Capture the cell that displays the provided text and extract its [X, Y] central coordinate. 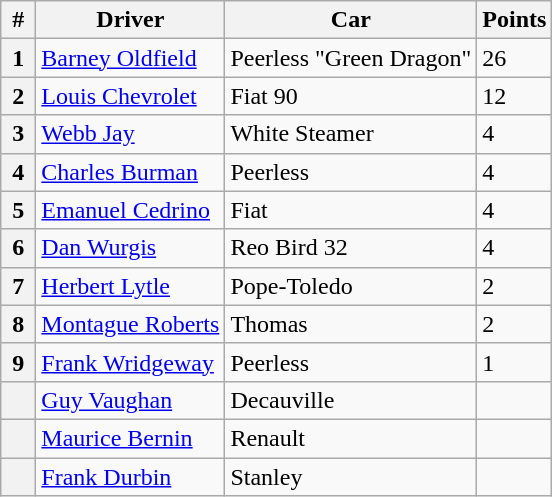
3 [18, 134]
Thomas [351, 324]
Montague Roberts [130, 324]
9 [18, 362]
Barney Oldfield [130, 58]
Reo Bird 32 [351, 248]
12 [514, 96]
8 [18, 324]
Fiat [351, 210]
6 [18, 248]
Herbert Lytle [130, 286]
Louis Chevrolet [130, 96]
Fiat 90 [351, 96]
Dan Wurgis [130, 248]
White Steamer [351, 134]
Car [351, 20]
Stanley [351, 477]
5 [18, 210]
Charles Burman [130, 172]
Decauville [351, 400]
Frank Wridgeway [130, 362]
Points [514, 20]
7 [18, 286]
Guy Vaughan [130, 400]
Webb Jay [130, 134]
# [18, 20]
26 [514, 58]
Pope-Toledo [351, 286]
Renault [351, 438]
Peerless "Green Dragon" [351, 58]
Driver [130, 20]
Maurice Bernin [130, 438]
Frank Durbin [130, 477]
Emanuel Cedrino [130, 210]
